Return (X, Y) of the center of cell containing provided text 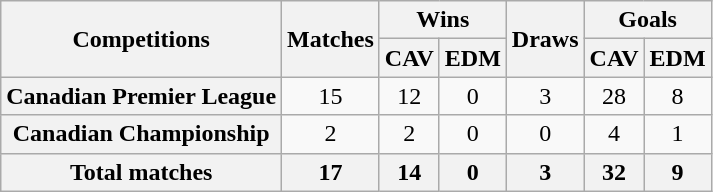
Matches (331, 39)
17 (331, 172)
Canadian Championship (142, 134)
1 (678, 134)
12 (409, 96)
32 (614, 172)
8 (678, 96)
Competitions (142, 39)
9 (678, 172)
Wins (442, 20)
Canadian Premier League (142, 96)
Draws (545, 39)
4 (614, 134)
Total matches (142, 172)
14 (409, 172)
28 (614, 96)
Goals (648, 20)
15 (331, 96)
